Detect which cell encompasses the target text, then output its (X, Y) center coordinate. 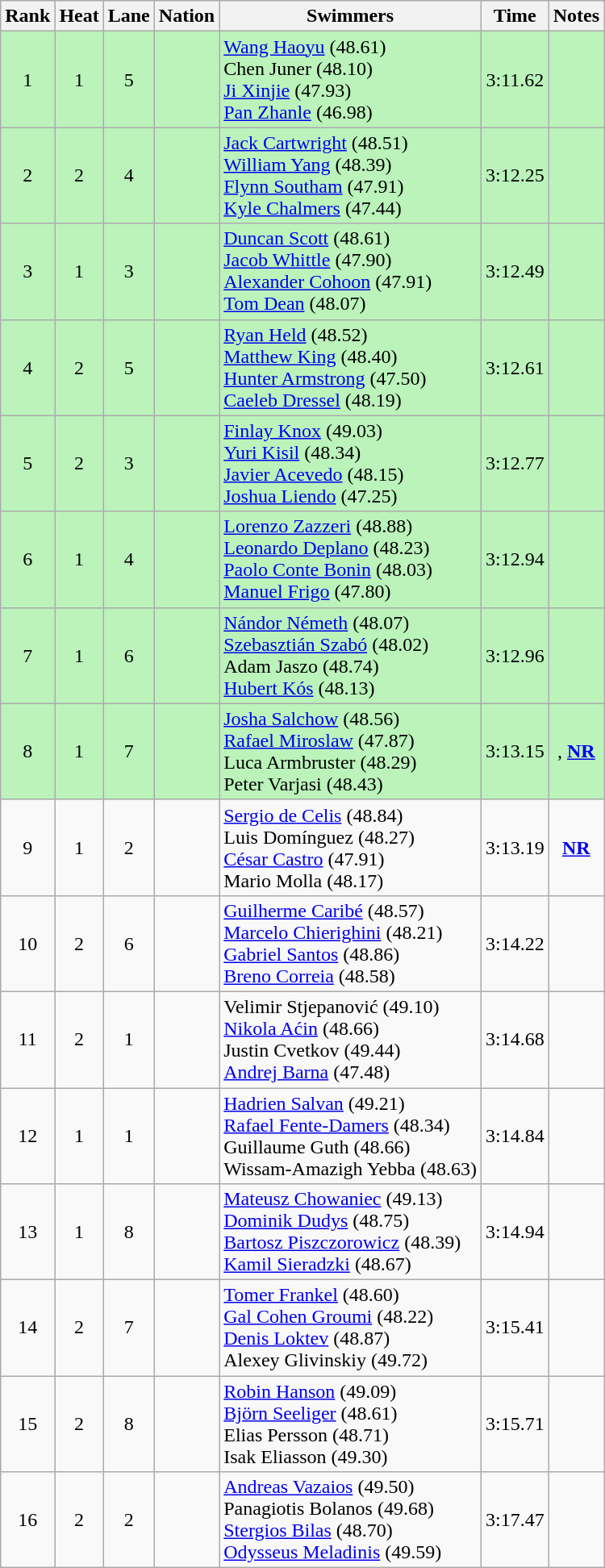
3:12.94 (515, 560)
Robin Hanson (49.09)Björn Seeliger (48.61)Elias Persson (48.71)Isak Eliasson (49.30) (350, 1424)
Guilherme Caribé (48.57)Marcelo Chierighini (48.21)Gabriel Santos (48.86)Breno Correia (48.58) (350, 944)
3:13.15 (515, 752)
Rank (27, 16)
Duncan Scott (48.61)Jacob Whittle (47.90)Alexander Cohoon (47.91)Tom Dean (48.07) (350, 271)
, NR (576, 752)
NR (576, 847)
9 (27, 847)
Sergio de Celis (48.84)Luis Domínguez (48.27)César Castro (47.91)Mario Molla (48.17) (350, 847)
3:14.94 (515, 1232)
3:14.84 (515, 1136)
Velimir Stjepanović (49.10)Nikola Aćin (48.66)Justin Cvetkov (49.44)Andrej Barna (47.48) (350, 1039)
Time (515, 16)
Mateusz Chowaniec (49.13)Dominik Dudys (48.75)Bartosz Piszczorowicz (48.39)Kamil Sieradzki (48.67) (350, 1232)
15 (27, 1424)
3:11.62 (515, 79)
3:13.19 (515, 847)
13 (27, 1232)
3:12.61 (515, 368)
Finlay Knox (49.03)Yuri Kisil (48.34)Javier Acevedo (48.15)Joshua Liendo (47.25) (350, 463)
3:12.77 (515, 463)
12 (27, 1136)
Lane (129, 16)
3:14.22 (515, 944)
16 (27, 1520)
Wang Haoyu (48.61)Chen Juner (48.10)Ji Xinjie (47.93)Pan Zhanle (46.98) (350, 79)
3:15.41 (515, 1328)
3:12.49 (515, 271)
Hadrien Salvan (49.21)Rafael Fente-Damers (48.34)Guillaume Guth (48.66)Wissam-Amazigh Yebba (48.63) (350, 1136)
Notes (576, 16)
Heat (79, 16)
Andreas Vazaios (49.50)Panagiotis Bolanos (49.68)Stergios Bilas (48.70)Odysseus Meladinis (49.59) (350, 1520)
11 (27, 1039)
3:17.47 (515, 1520)
Lorenzo Zazzeri (48.88)Leonardo Deplano (48.23)Paolo Conte Bonin (48.03)Manuel Frigo (47.80) (350, 560)
10 (27, 944)
Nándor Németh (48.07)Szebasztián Szabó (48.02)Adam Jaszo (48.74)Hubert Kós (48.13) (350, 655)
3:12.25 (515, 176)
Swimmers (350, 16)
Ryan Held (48.52)Matthew King (48.40)Hunter Armstrong (47.50)Caeleb Dressel (48.19) (350, 368)
Tomer Frankel (48.60)Gal Cohen Groumi (48.22)Denis Loktev (48.87)Alexey Glivinskiy (49.72) (350, 1328)
Nation (186, 16)
3:15.71 (515, 1424)
3:14.68 (515, 1039)
3:12.96 (515, 655)
14 (27, 1328)
Josha Salchow (48.56)Rafael Miroslaw (47.87)Luca Armbruster (48.29)Peter Varjasi (48.43) (350, 752)
Jack Cartwright (48.51)William Yang (48.39)Flynn Southam (47.91)Kyle Chalmers (47.44) (350, 176)
